Capture the cell that displays the provided text and extract its [X, Y] central coordinate. 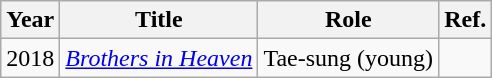
Brothers in Heaven [159, 58]
Tae-sung (young) [348, 58]
2018 [30, 58]
Title [159, 20]
Role [348, 20]
Ref. [466, 20]
Year [30, 20]
